Determine the [X, Y] coordinate at the center of the cell enclosing the given text.  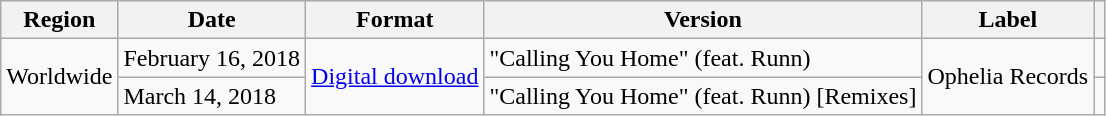
"Calling You Home" (feat. Runn) [703, 58]
Region [60, 20]
March 14, 2018 [212, 96]
Format [395, 20]
February 16, 2018 [212, 58]
"Calling You Home" (feat. Runn) [Remixes] [703, 96]
Label [1008, 20]
Worldwide [60, 77]
Version [703, 20]
Digital download [395, 77]
Date [212, 20]
Ophelia Records [1008, 77]
